Determine the (x, y) coordinate at the center of the cell enclosing the given text.  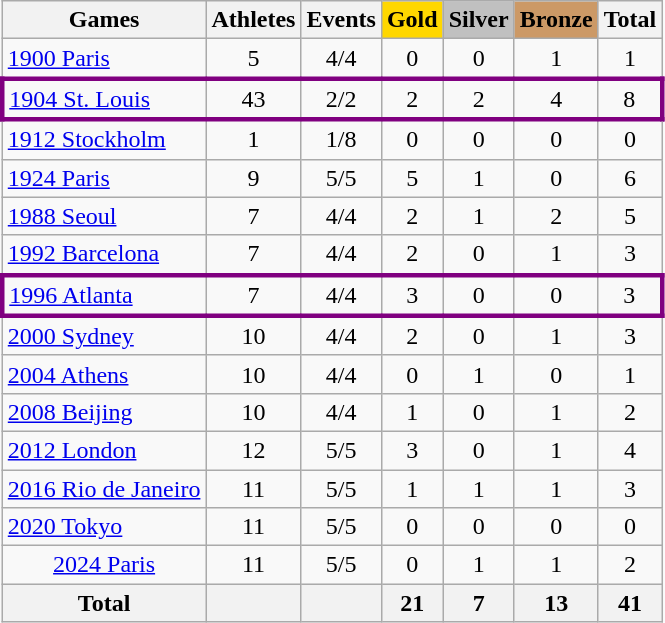
6 (630, 178)
21 (412, 603)
9 (254, 178)
Athletes (254, 20)
12 (254, 450)
41 (630, 603)
2/2 (341, 98)
2016 Rio de Janeiro (104, 489)
1/8 (341, 139)
2008 Beijing (104, 412)
Bronze (556, 20)
1996 Atlanta (104, 296)
1988 Seoul (104, 216)
2004 Athens (104, 374)
Silver (478, 20)
Games (104, 20)
2000 Sydney (104, 336)
Gold (412, 20)
1924 Paris (104, 178)
8 (630, 98)
43 (254, 98)
2020 Tokyo (104, 527)
1904 St. Louis (104, 98)
2024 Paris (104, 565)
13 (556, 603)
1912 Stockholm (104, 139)
1992 Barcelona (104, 255)
2012 London (104, 450)
1900 Paris (104, 59)
Events (341, 20)
